From the cell containing the given text, extract its center point as (x, y) coordinate. 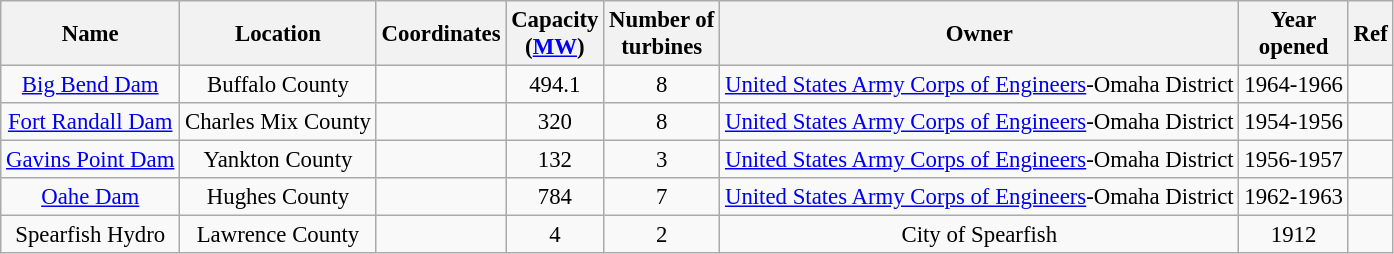
7 (662, 197)
Gavins Point Dam (90, 160)
1964-1966 (1294, 85)
1962-1963 (1294, 197)
3 (662, 160)
Spearfish Hydro (90, 235)
Yankton County (278, 160)
Lawrence County (278, 235)
Capacity(MW) (555, 34)
132 (555, 160)
Charles Mix County (278, 122)
Yearopened (1294, 34)
1956-1957 (1294, 160)
Ref (1370, 34)
320 (555, 122)
2 (662, 235)
Location (278, 34)
Fort Randall Dam (90, 122)
1912 (1294, 235)
Number of turbines (662, 34)
City of Spearfish (980, 235)
1954-1956 (1294, 122)
Hughes County (278, 197)
Owner (980, 34)
Big Bend Dam (90, 85)
Buffalo County (278, 85)
Coordinates (441, 34)
Oahe Dam (90, 197)
784 (555, 197)
Name (90, 34)
4 (555, 235)
494.1 (555, 85)
